Locate the cell with the specified text and output its [X, Y] center coordinate. 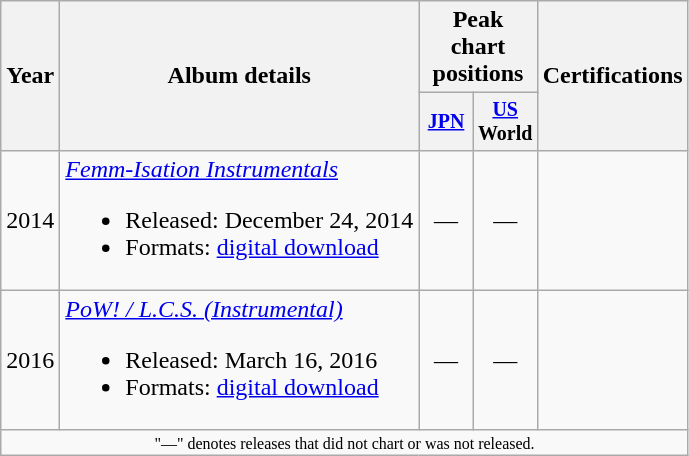
2014 [30, 220]
Peak chart positions [478, 47]
Femm-Isation InstrumentalsReleased: December 24, 2014Formats: digital download [240, 220]
JPN [446, 122]
PoW! / L.C.S. (Instrumental)Released: March 16, 2016Formats: digital download [240, 360]
"—" denotes releases that did not chart or was not released. [344, 442]
US World [505, 122]
2016 [30, 360]
Certifications [612, 76]
Album details [240, 76]
Year [30, 76]
